Output the (X, Y) coordinate of the center of the cell containing the given text.  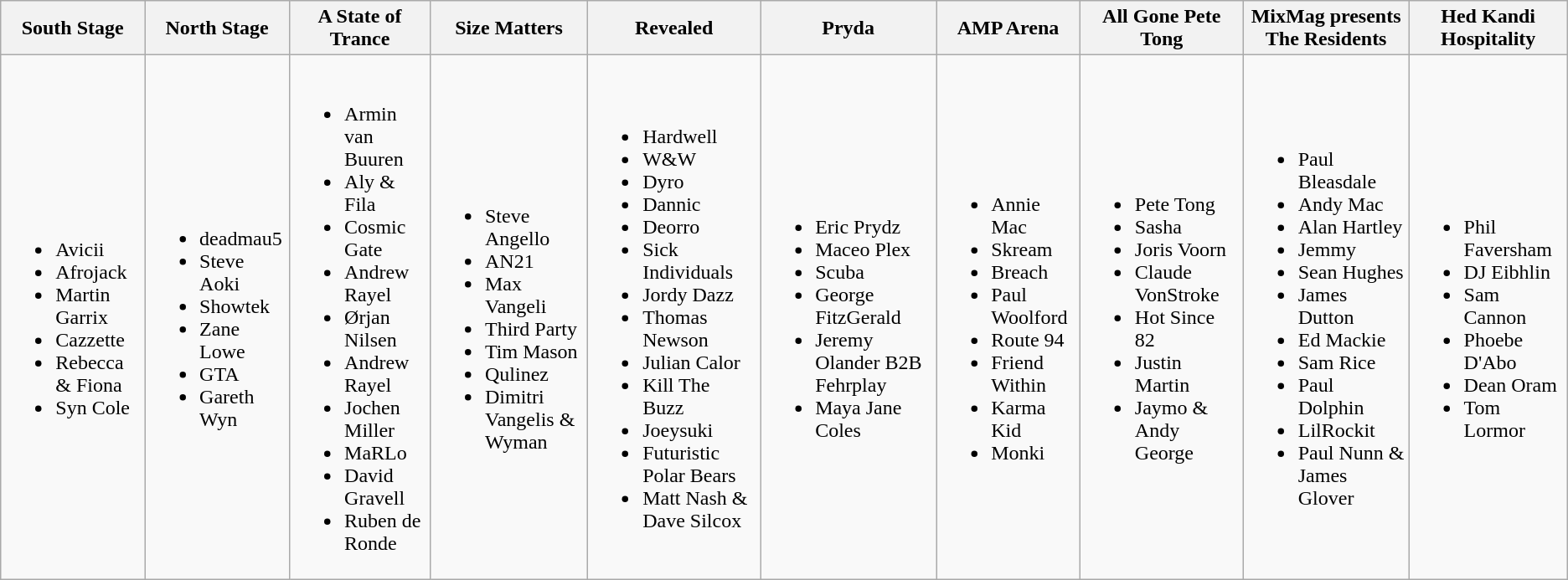
Size Matters (508, 28)
Hed Kandi Hospitality (1488, 28)
Phil FavershamDJ EibhlinSam CannonPhoebe D'AboDean OramTom Lormor (1488, 317)
AMP Arena (1008, 28)
A State of Trance (360, 28)
Armin van BuurenAly & FilaCosmic GateAndrew RayelØrjan NilsenAndrew RayelJochen MillerMaRLoDavid GravellRuben de Ronde (360, 317)
Steve AngelloAN21Max VangeliThird PartyTim MasonQulinezDimitri Vangelis & Wyman (508, 317)
All Gone Pete Tong (1161, 28)
deadmau5Steve AokiShowtekZane LoweGTAGareth Wyn (218, 317)
Pryda (848, 28)
Pete TongSashaJoris VoornClaude VonStrokeHot Since 82Justin MartinJaymo & Andy George (1161, 317)
Annie MacSkreamBreachPaul WoolfordRoute 94Friend WithinKarma KidMonki (1008, 317)
AviciiAfrojackMartin GarrixCazzetteRebecca & FionaSyn Cole (73, 317)
South Stage (73, 28)
Revealed (674, 28)
HardwellW&WDyroDannicDeorroSick IndividualsJordy DazzThomas NewsonJulian CalorKill The BuzzJoeysukiFuturistic Polar BearsMatt Nash & Dave Silcox (674, 317)
Paul BleasdaleAndy MacAlan HartleyJemmySean HughesJames DuttonEd MackieSam RicePaul DolphinLilRockitPaul Nunn & James Glover (1326, 317)
North Stage (218, 28)
MixMag presents The Residents (1326, 28)
Eric PrydzMaceo PlexScubaGeorge FitzGeraldJeremy Olander B2B FehrplayMaya Jane Coles (848, 317)
